Extract the [X, Y] coordinate from the center of the cell holding the provided text.  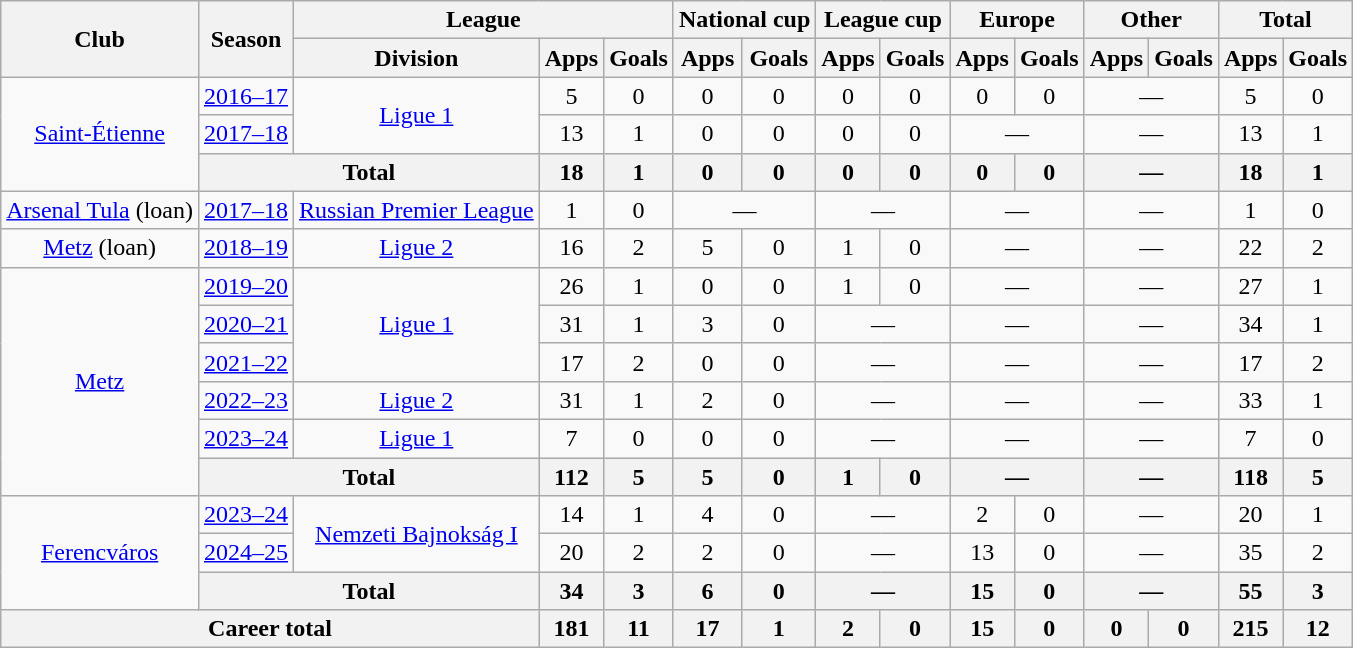
Metz (loan) [100, 248]
118 [1250, 477]
Career total [270, 629]
League cup [883, 20]
Other [1151, 20]
35 [1250, 553]
26 [571, 286]
2018–19 [246, 248]
2016–17 [246, 96]
14 [571, 515]
Russian Premier League [417, 210]
22 [1250, 248]
2021–22 [246, 362]
215 [1250, 629]
4 [707, 515]
Ferencváros [100, 553]
Metz [100, 381]
112 [571, 477]
6 [707, 591]
2020–21 [246, 324]
12 [1318, 629]
33 [1250, 400]
Season [246, 39]
55 [1250, 591]
Saint-Étienne [100, 134]
2024–25 [246, 553]
27 [1250, 286]
2022–23 [246, 400]
League [484, 20]
181 [571, 629]
National cup [744, 20]
Division [417, 58]
2019–20 [246, 286]
Nemzeti Bajnokság I [417, 534]
Europe [1017, 20]
16 [571, 248]
Club [100, 39]
Arsenal Tula (loan) [100, 210]
11 [639, 629]
